Locate the cell with the specified text and output its [X, Y] center coordinate. 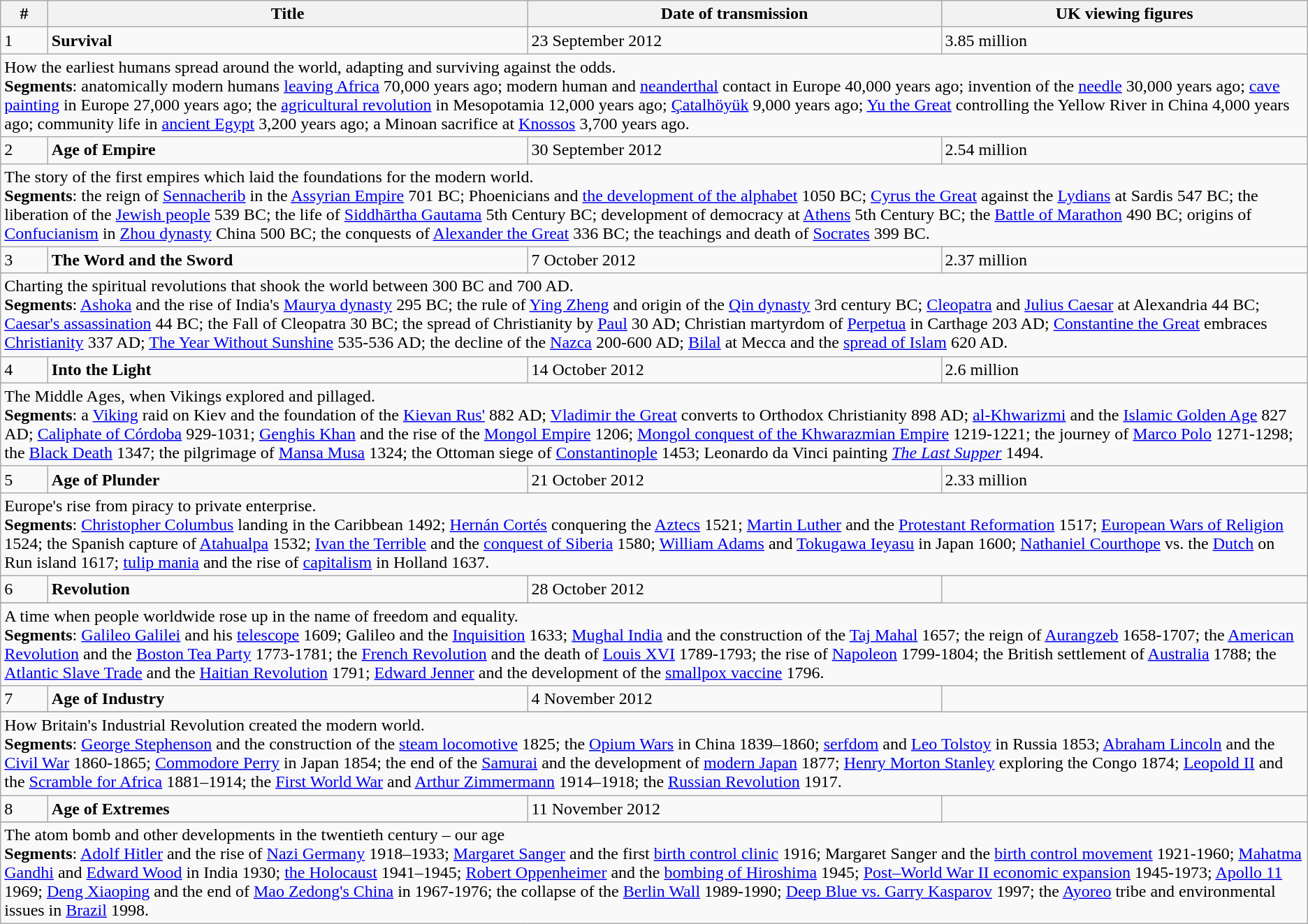
5 [24, 479]
23 September 2012 [734, 41]
21 October 2012 [734, 479]
4 [24, 369]
11 November 2012 [734, 809]
1 [24, 41]
4 November 2012 [734, 699]
Age of Extremes [288, 809]
6 [24, 589]
Age of Plunder [288, 479]
7 October 2012 [734, 260]
2.54 million [1124, 150]
2.37 million [1124, 260]
8 [24, 809]
3.85 million [1124, 41]
Survival [288, 41]
# [24, 14]
2.33 million [1124, 479]
3 [24, 260]
Revolution [288, 589]
Into the Light [288, 369]
2.6 million [1124, 369]
14 October 2012 [734, 369]
28 October 2012 [734, 589]
The Word and the Sword [288, 260]
2 [24, 150]
Age of Industry [288, 699]
7 [24, 699]
Title [288, 14]
30 September 2012 [734, 150]
Age of Empire [288, 150]
Date of transmission [734, 14]
UK viewing figures [1124, 14]
